Return [X, Y] of the center of cell containing provided text 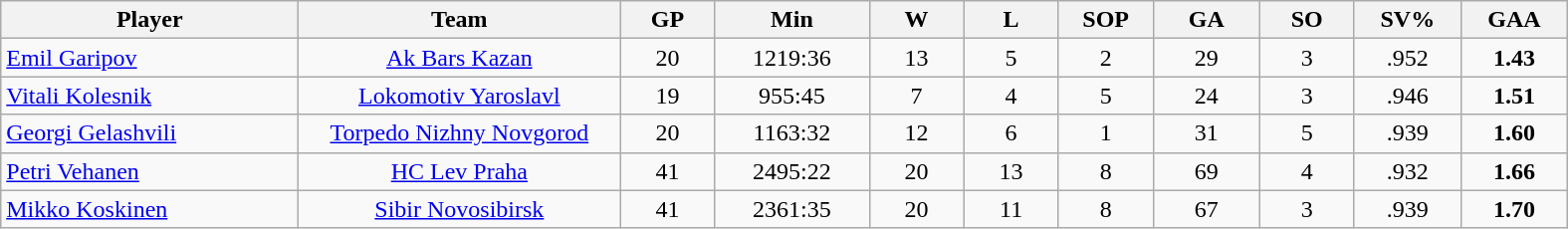
6 [1011, 133]
7 [916, 96]
GP [667, 20]
Vitali Kolesnik [149, 96]
955:45 [792, 96]
31 [1207, 133]
2361:35 [792, 209]
HC Lev Praha [460, 171]
Petri Vehanen [149, 171]
67 [1207, 209]
SV% [1408, 20]
2 [1105, 58]
1 [1105, 133]
L [1011, 20]
Emil Garipov [149, 58]
19 [667, 96]
1.66 [1513, 171]
Player [149, 20]
1.60 [1513, 133]
29 [1207, 58]
Torpedo Nizhny Novgorod [460, 133]
Min [792, 20]
1219:36 [792, 58]
SO [1306, 20]
.932 [1408, 171]
Ak Bars Kazan [460, 58]
GAA [1513, 20]
GA [1207, 20]
1163:32 [792, 133]
Sibir Novosibirsk [460, 209]
SOP [1105, 20]
Georgi Gelashvili [149, 133]
1.43 [1513, 58]
Team [460, 20]
W [916, 20]
1.70 [1513, 209]
.952 [1408, 58]
2495:22 [792, 171]
24 [1207, 96]
69 [1207, 171]
12 [916, 133]
.946 [1408, 96]
1.51 [1513, 96]
Mikko Koskinen [149, 209]
11 [1011, 209]
Lokomotiv Yaroslavl [460, 96]
